Provide the [X, Y] coordinate of the cell's center where the given text is located.  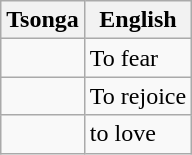
Tsonga [43, 20]
To rejoice [138, 96]
to love [138, 134]
English [138, 20]
To fear [138, 58]
